Pinpoint the cell where the given text exists, returning its [x, y] midpoint coordinate. 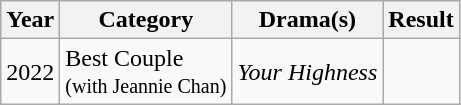
2022 [30, 72]
Your Highness [308, 72]
Result [421, 20]
Best Couple (with Jeannie Chan) [146, 72]
Category [146, 20]
Drama(s) [308, 20]
Year [30, 20]
